Scan for the cell matching the given text and deliver its (X, Y) coordinate at center. 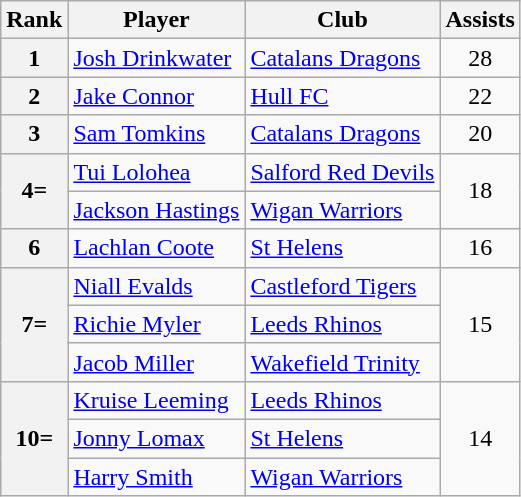
4= (34, 191)
Josh Drinkwater (156, 58)
Lachlan Coote (156, 248)
16 (480, 248)
20 (480, 134)
Kruise Leeming (156, 400)
Assists (480, 20)
7= (34, 324)
Richie Myler (156, 324)
Tui Lolohea (156, 172)
10= (34, 438)
Player (156, 20)
15 (480, 324)
Jacob Miller (156, 362)
6 (34, 248)
Salford Red Devils (342, 172)
Jackson Hastings (156, 210)
14 (480, 438)
Sam Tomkins (156, 134)
Castleford Tigers (342, 286)
Rank (34, 20)
Niall Evalds (156, 286)
28 (480, 58)
3 (34, 134)
Club (342, 20)
1 (34, 58)
22 (480, 96)
Hull FC (342, 96)
18 (480, 191)
Jonny Lomax (156, 438)
2 (34, 96)
Harry Smith (156, 477)
Jake Connor (156, 96)
Wakefield Trinity (342, 362)
